Detect which cell encompasses the target text, then output its (x, y) center coordinate. 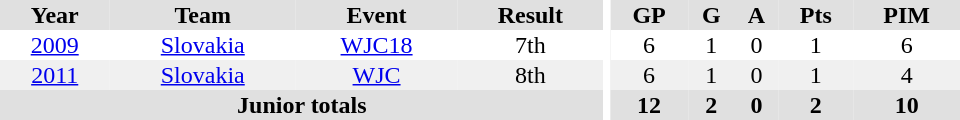
WJC18 (376, 45)
12 (649, 105)
2011 (54, 75)
A (757, 15)
Year (54, 15)
10 (906, 105)
G (712, 15)
Team (202, 15)
7th (530, 45)
Event (376, 15)
Junior totals (302, 105)
Pts (816, 15)
4 (906, 75)
PIM (906, 15)
2009 (54, 45)
Result (530, 15)
8th (530, 75)
WJC (376, 75)
GP (649, 15)
